Search for the cell housing the specified text and yield its (X, Y) center coordinate. 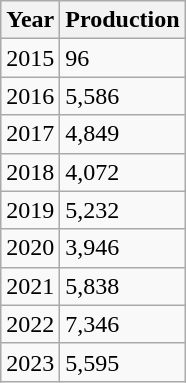
96 (122, 58)
2018 (30, 172)
5,232 (122, 210)
2020 (30, 248)
2022 (30, 324)
7,346 (122, 324)
Production (122, 20)
4,072 (122, 172)
2017 (30, 134)
2021 (30, 286)
3,946 (122, 248)
5,838 (122, 286)
Year (30, 20)
2023 (30, 362)
2015 (30, 58)
4,849 (122, 134)
5,586 (122, 96)
2019 (30, 210)
5,595 (122, 362)
2016 (30, 96)
